Output the [x, y] coordinate of the center of the cell containing the given text.  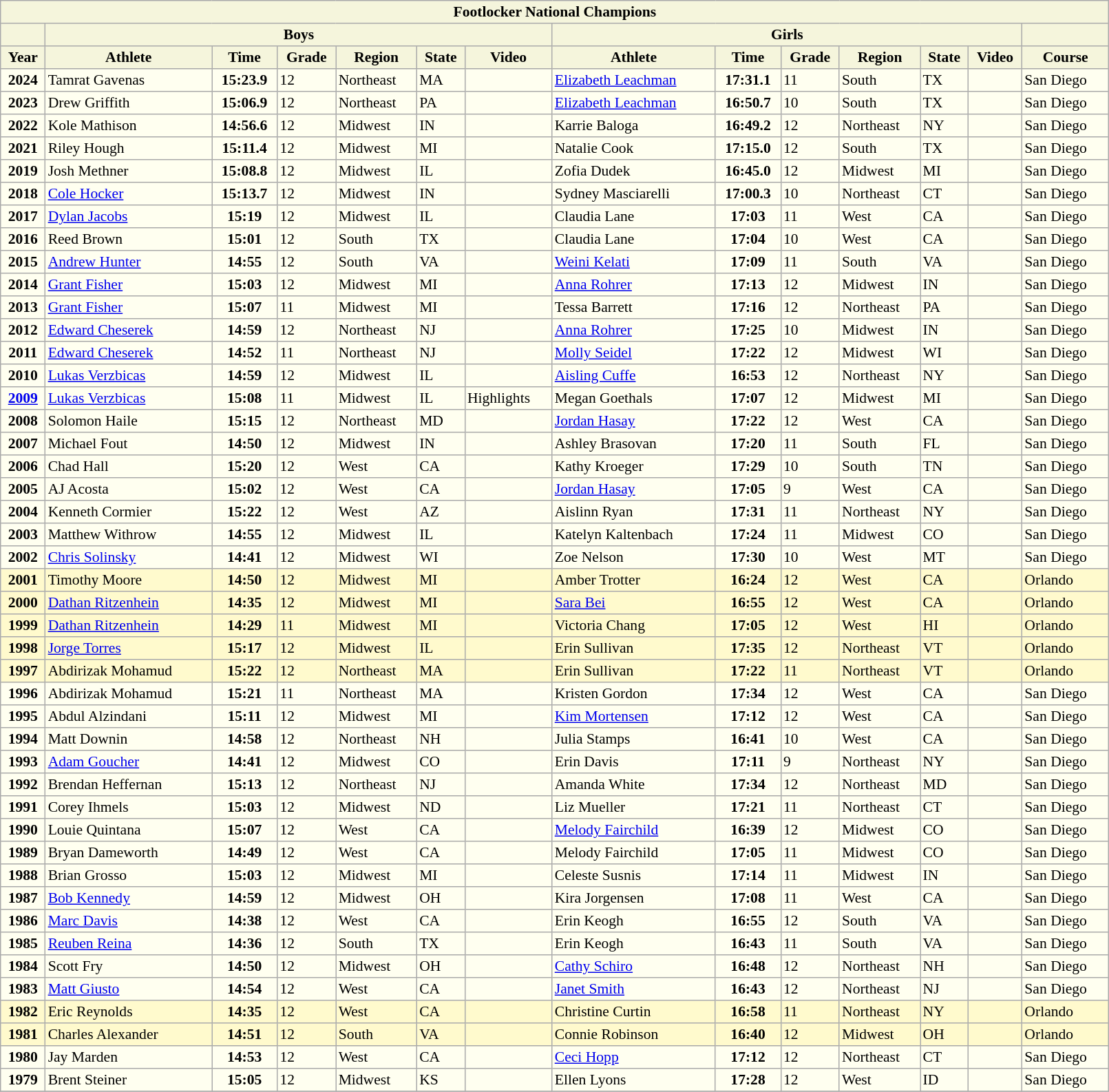
Kole Mathison [129, 125]
2011 [23, 353]
1990 [23, 830]
Cole Hocker [129, 194]
16:24 [748, 580]
2000 [23, 603]
Brendan Heffernan [129, 785]
1981 [23, 1034]
Highlights [508, 398]
2023 [23, 103]
15:13 [245, 785]
16:39 [748, 830]
ID [944, 1080]
Karrie Baloga [633, 125]
2007 [23, 443]
15:01 [245, 240]
Scott Fry [129, 967]
TN [944, 467]
Ceci Hopp [633, 1058]
Amanda White [633, 785]
Kenneth Cormier [129, 512]
Course [1066, 58]
17:16 [748, 307]
Jay Marden [129, 1058]
Chad Hall [129, 467]
14:29 [245, 625]
2024 [23, 80]
2001 [23, 580]
15:08.8 [245, 171]
Marc Davis [129, 921]
Footlocker National Champions [555, 12]
Ellen Lyons [633, 1080]
1998 [23, 649]
2012 [23, 330]
2004 [23, 512]
2008 [23, 421]
17:31.1 [748, 80]
17:07 [748, 398]
1986 [23, 921]
2010 [23, 376]
AZ [441, 512]
15:02 [245, 489]
17:28 [748, 1080]
17:24 [748, 534]
1979 [23, 1080]
2014 [23, 285]
14:36 [245, 943]
1995 [23, 716]
15:21 [245, 694]
15:08 [245, 398]
15:19 [245, 216]
Andrew Hunter [129, 262]
Tessa Barrett [633, 307]
HI [944, 625]
Dylan Jacobs [129, 216]
Jorge Torres [129, 649]
Eric Reynolds [129, 1012]
Liz Mueller [633, 807]
Janet Smith [633, 989]
2013 [23, 307]
Brian Grosso [129, 876]
17:14 [748, 876]
2003 [23, 534]
15:17 [245, 649]
1999 [23, 625]
15:13.7 [245, 194]
1980 [23, 1058]
Timothy Moore [129, 580]
Brent Steiner [129, 1080]
17:15.0 [748, 149]
2005 [23, 489]
2006 [23, 467]
Christine Curtin [633, 1012]
Boys [299, 34]
14:49 [245, 852]
16:45.0 [748, 171]
FL [944, 443]
17:13 [748, 285]
17:25 [748, 330]
Josh Methner [129, 171]
AJ Acosta [129, 489]
1996 [23, 694]
Sara Bei [633, 603]
14:38 [245, 921]
14:52 [245, 353]
17:29 [748, 467]
1989 [23, 852]
Aisling Cuffe [633, 376]
Bryan Dameworth [129, 852]
14:56.6 [245, 125]
15:06.9 [245, 103]
Zofia Dudek [633, 171]
Erin Davis [633, 762]
Aislinn Ryan [633, 512]
Kathy Kroeger [633, 467]
KS [441, 1080]
Megan Goethals [633, 398]
2002 [23, 558]
1982 [23, 1012]
15:11 [245, 716]
16:50.7 [748, 103]
Connie Robinson [633, 1034]
16:53 [748, 376]
Kira Jorgensen [633, 898]
17:31 [748, 512]
17:21 [748, 807]
Michael Fout [129, 443]
17:30 [748, 558]
16:48 [748, 967]
14:58 [245, 739]
1992 [23, 785]
17:03 [748, 216]
Year [23, 58]
17:20 [748, 443]
Bob Kennedy [129, 898]
Kristen Gordon [633, 694]
Adam Goucher [129, 762]
1988 [23, 876]
Solomon Haile [129, 421]
Reed Brown [129, 240]
Matt Giusto [129, 989]
Reuben Reina [129, 943]
1985 [23, 943]
1983 [23, 989]
14:51 [245, 1034]
Katelyn Kaltenbach [633, 534]
2017 [23, 216]
15:23.9 [245, 80]
1991 [23, 807]
17:35 [748, 649]
Louie Quintana [129, 830]
15:15 [245, 421]
14:53 [245, 1058]
Natalie Cook [633, 149]
1997 [23, 671]
2018 [23, 194]
17:09 [748, 262]
Matthew Withrow [129, 534]
Molly Seidel [633, 353]
Celeste Susnis [633, 876]
1993 [23, 762]
Victoria Chang [633, 625]
Girls [788, 34]
Cathy Schiro [633, 967]
15:20 [245, 467]
Kim Mortensen [633, 716]
Drew Griffith [129, 103]
17:00.3 [748, 194]
Amber Trotter [633, 580]
2022 [23, 125]
Zoe Nelson [633, 558]
17:04 [748, 240]
16:41 [748, 739]
2016 [23, 240]
17:08 [748, 898]
ND [441, 807]
Julia Stamps [633, 739]
Abdul Alzindani [129, 716]
2015 [23, 262]
2019 [23, 171]
Tamrat Gavenas [129, 80]
Chris Solinsky [129, 558]
Weini Kelati [633, 262]
16:40 [748, 1034]
14:54 [245, 989]
1994 [23, 739]
16:58 [748, 1012]
17:11 [748, 762]
Charles Alexander [129, 1034]
2021 [23, 149]
Sydney Masciarelli [633, 194]
Ashley Brasovan [633, 443]
MT [944, 558]
Riley Hough [129, 149]
15:05 [245, 1080]
15:11.4 [245, 149]
16:49.2 [748, 125]
Matt Downin [129, 739]
2009 [23, 398]
Corey Ihmels [129, 807]
1987 [23, 898]
1984 [23, 967]
